Scan for the cell matching the given text and deliver its [X, Y] coordinate at center. 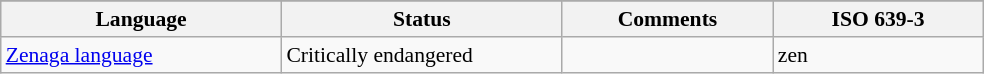
ISO 639-3 [878, 19]
Language [142, 19]
Critically endangered [422, 54]
zen [878, 54]
Zenaga language [142, 54]
Comments [668, 19]
Status [422, 19]
